Determine the [X, Y] coordinate at the center of the cell enclosing the given text.  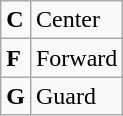
C [16, 20]
F [16, 58]
Forward [76, 58]
Guard [76, 96]
Center [76, 20]
G [16, 96]
